Extract the [X, Y] coordinate from the center of the cell holding the provided text.  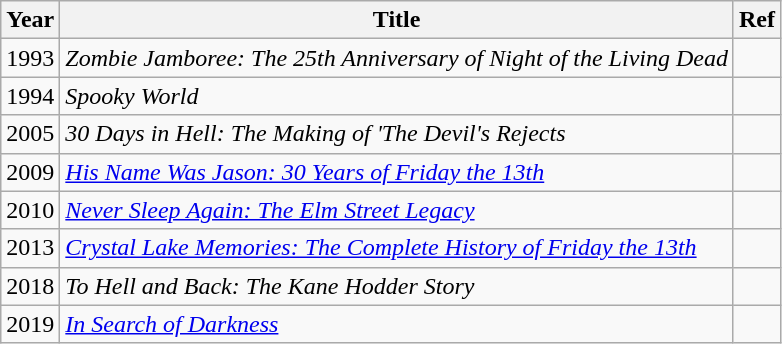
2009 [30, 172]
1993 [30, 58]
Never Sleep Again: The Elm Street Legacy [397, 210]
Year [30, 20]
In Search of Darkness [397, 324]
To Hell and Back: The Kane Hodder Story [397, 286]
His Name Was Jason: 30 Years of Friday the 13th [397, 172]
Ref [756, 20]
Title [397, 20]
30 Days in Hell: The Making of 'The Devil's Rejects [397, 134]
2013 [30, 248]
Zombie Jamboree: The 25th Anniversary of Night of the Living Dead [397, 58]
2010 [30, 210]
Crystal Lake Memories: The Complete History of Friday the 13th [397, 248]
2005 [30, 134]
2019 [30, 324]
1994 [30, 96]
2018 [30, 286]
Spooky World [397, 96]
